Return the [x, y] coordinate for the center point of the cell that contains the specified text.  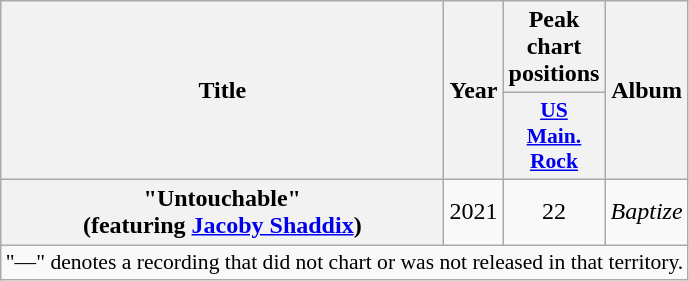
Baptize [646, 212]
USMain.Rock [554, 136]
Album [646, 90]
Title [222, 90]
Year [474, 90]
"Untouchable" (featuring Jacoby Shaddix) [222, 212]
22 [554, 212]
2021 [474, 212]
"—" denotes a recording that did not chart or was not released in that territory. [345, 262]
Peak chart positions [554, 47]
